Extract the (x, y) coordinate from the center of the cell holding the provided text.  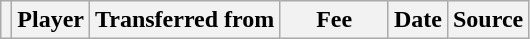
Source (488, 20)
Date (418, 20)
Transferred from (185, 20)
Fee (334, 20)
Player (51, 20)
